Output the [x, y] coordinate of the center of the cell containing the given text.  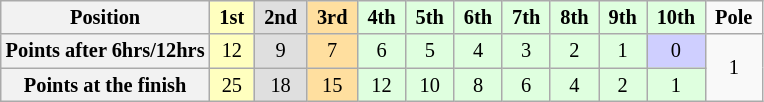
Points after 6hrs/12hrs [106, 51]
3 [526, 51]
6th [478, 17]
18 [280, 85]
10 [430, 85]
4th [381, 17]
1st [232, 17]
9th [622, 17]
7th [526, 17]
3rd [332, 17]
2nd [280, 17]
Pole [734, 17]
7 [332, 51]
5 [430, 51]
25 [232, 85]
Position [106, 17]
15 [332, 85]
Points at the finish [106, 85]
5th [430, 17]
0 [676, 51]
8 [478, 85]
10th [676, 17]
8th [574, 17]
9 [280, 51]
